Return [X, Y] of the center of cell containing provided text 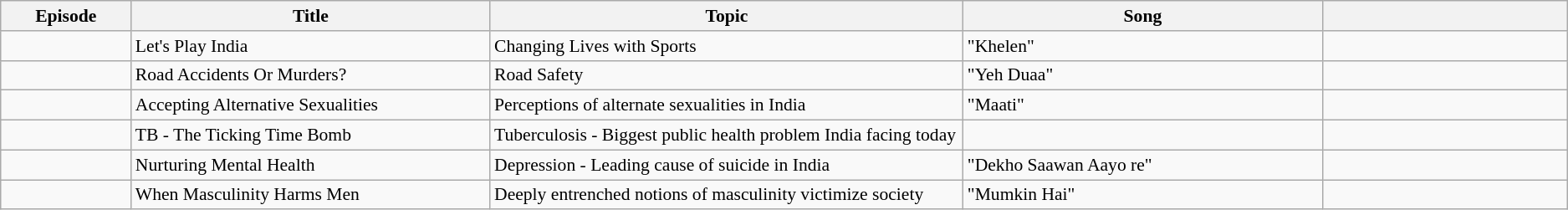
Nurturing Mental Health [311, 165]
Deeply entrenched notions of masculinity victimize society [727, 195]
Road Accidents Or Murders? [311, 75]
Episode [66, 16]
TB - The Ticking Time Bomb [311, 136]
"Maati" [1142, 105]
Depression - Leading cause of suicide in India [727, 165]
Accepting Alternative Sexualities [311, 105]
Song [1142, 16]
Let's Play India [311, 46]
"Dekho Saawan Aayo re" [1142, 165]
Perceptions of alternate sexualities in India [727, 105]
Changing Lives with Sports [727, 46]
"Khelen" [1142, 46]
Road Safety [727, 75]
"Yeh Duaa" [1142, 75]
Title [311, 16]
"Mumkin Hai" [1142, 195]
Topic [727, 16]
When Masculinity Harms Men [311, 195]
Tuberculosis - Biggest public health problem India facing today [727, 136]
